Determine the (X, Y) coordinate at the center of the cell enclosing the given text.  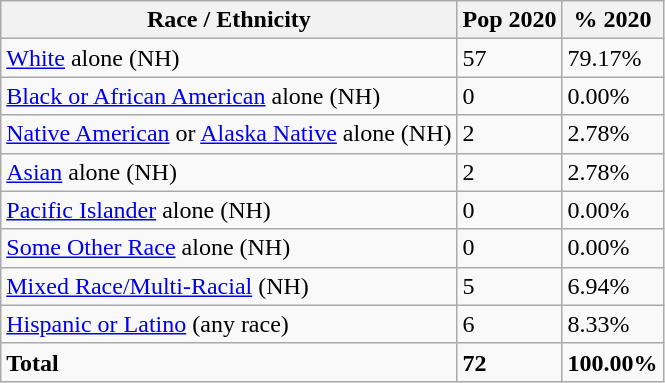
100.00% (612, 362)
Hispanic or Latino (any race) (229, 324)
Black or African American alone (NH) (229, 96)
8.33% (612, 324)
57 (510, 58)
Some Other Race alone (NH) (229, 248)
6 (510, 324)
Total (229, 362)
5 (510, 286)
Pop 2020 (510, 20)
Pacific Islander alone (NH) (229, 210)
Native American or Alaska Native alone (NH) (229, 134)
Mixed Race/Multi-Racial (NH) (229, 286)
6.94% (612, 286)
Asian alone (NH) (229, 172)
White alone (NH) (229, 58)
79.17% (612, 58)
Race / Ethnicity (229, 20)
% 2020 (612, 20)
72 (510, 362)
